Provide the [X, Y] coordinate of the cell's center where the given text is located.  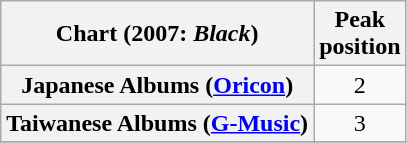
2 [360, 85]
3 [360, 123]
Peakposition [360, 34]
Chart (2007: Black) [158, 34]
Japanese Albums (Oricon) [158, 85]
Taiwanese Albums (G-Music) [158, 123]
